For the text-containing cell, return its midpoint in (X, Y) coordinate format. 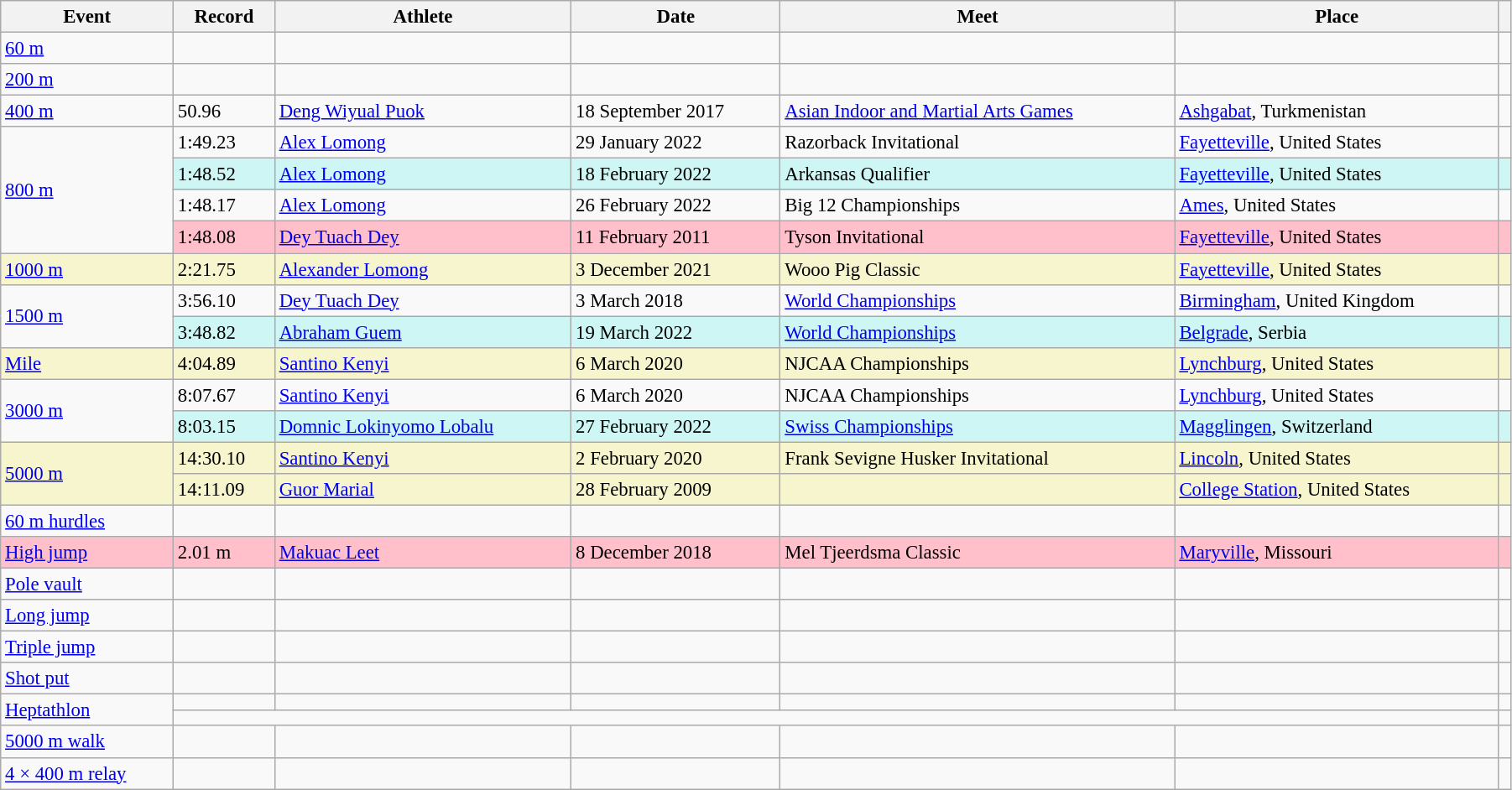
Wooo Pig Classic (978, 269)
Razorback Invitational (978, 143)
Maryville, Missouri (1337, 553)
Event (87, 17)
1500 m (87, 315)
400 m (87, 112)
Deng Wiyual Puok (423, 112)
14:11.09 (225, 490)
Long jump (87, 616)
5000 m walk (87, 742)
28 February 2009 (676, 490)
26 February 2022 (676, 205)
1:48.52 (225, 174)
14:30.10 (225, 458)
Belgrade, Serbia (1337, 332)
Athlete (423, 17)
2 February 2020 (676, 458)
1:48.08 (225, 237)
18 September 2017 (676, 112)
60 m hurdles (87, 521)
3:56.10 (225, 300)
Mile (87, 363)
Magglingen, Switzerland (1337, 427)
2.01 m (225, 553)
Frank Sevigne Husker Invitational (978, 458)
Place (1337, 17)
Makuac Leet (423, 553)
11 February 2011 (676, 237)
3 March 2018 (676, 300)
Tyson Invitational (978, 237)
50.96 (225, 112)
3:48.82 (225, 332)
Alexander Lomong (423, 269)
Domnic Lokinyomo Lobalu (423, 427)
Date (676, 17)
Birmingham, United Kingdom (1337, 300)
27 February 2022 (676, 427)
5000 m (87, 473)
800 m (87, 190)
Ames, United States (1337, 205)
200 m (87, 80)
Shot put (87, 678)
College Station, United States (1337, 490)
4 × 400 m relay (87, 773)
Abraham Guem (423, 332)
29 January 2022 (676, 143)
8 December 2018 (676, 553)
Guor Marial (423, 490)
Ashgabat, Turkmenistan (1337, 112)
1:48.17 (225, 205)
19 March 2022 (676, 332)
8:03.15 (225, 427)
3 December 2021 (676, 269)
Pole vault (87, 585)
Mel Tjeerdsma Classic (978, 553)
Record (225, 17)
18 February 2022 (676, 174)
4:04.89 (225, 363)
3000 m (87, 411)
High jump (87, 553)
2:21.75 (225, 269)
Asian Indoor and Martial Arts Games (978, 112)
Heptathlon (87, 710)
1000 m (87, 269)
60 m (87, 49)
Triple jump (87, 647)
1:49.23 (225, 143)
Lincoln, United States (1337, 458)
Meet (978, 17)
Big 12 Championships (978, 205)
Swiss Championships (978, 427)
8:07.67 (225, 395)
Arkansas Qualifier (978, 174)
